Locate the cell with the specified text and output its (x, y) center coordinate. 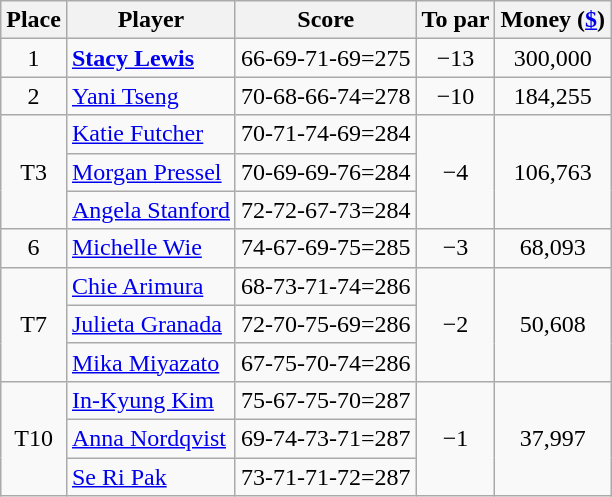
66-69-71-69=275 (326, 58)
37,997 (553, 438)
Morgan Pressel (150, 172)
2 (34, 96)
−13 (456, 58)
Katie Futcher (150, 134)
Chie Arimura (150, 286)
Player (150, 20)
106,763 (553, 172)
70-69-69-76=284 (326, 172)
6 (34, 248)
67-75-70-74=286 (326, 362)
184,255 (553, 96)
72-70-75-69=286 (326, 324)
−4 (456, 172)
T10 (34, 438)
−2 (456, 324)
300,000 (553, 58)
Julieta Granada (150, 324)
Angela Stanford (150, 210)
−1 (456, 438)
Money ($) (553, 20)
Stacy Lewis (150, 58)
69-74-73-71=287 (326, 438)
−10 (456, 96)
In-Kyung Kim (150, 400)
73-71-71-72=287 (326, 477)
−3 (456, 248)
74-67-69-75=285 (326, 248)
75-67-75-70=287 (326, 400)
70-68-66-74=278 (326, 96)
Anna Nordqvist (150, 438)
To par (456, 20)
68-73-71-74=286 (326, 286)
70-71-74-69=284 (326, 134)
T3 (34, 172)
T7 (34, 324)
Mika Miyazato (150, 362)
68,093 (553, 248)
Yani Tseng (150, 96)
72-72-67-73=284 (326, 210)
50,608 (553, 324)
Michelle Wie (150, 248)
Score (326, 20)
Se Ri Pak (150, 477)
Place (34, 20)
1 (34, 58)
